Capture the cell that displays the provided text and extract its (X, Y) central coordinate. 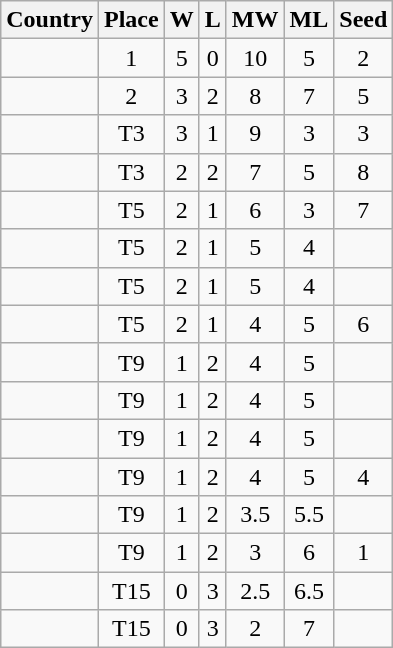
2.5 (255, 591)
Place (131, 20)
5.5 (309, 515)
3.5 (255, 515)
Country (50, 20)
9 (255, 134)
MW (255, 20)
Seed (364, 20)
10 (255, 58)
W (182, 20)
ML (309, 20)
L (212, 20)
6.5 (309, 591)
